Find where the given text appears and provide that cell's center as (x, y) coordinate. 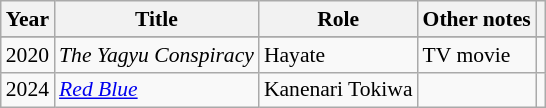
2020 (28, 55)
The Yagyu Conspiracy (156, 55)
Other notes (477, 19)
Year (28, 19)
Title (156, 19)
Hayate (338, 55)
Red Blue (156, 90)
Kanenari Tokiwa (338, 90)
TV movie (477, 55)
2024 (28, 90)
Role (338, 19)
